Provide the [x, y] coordinate of the cell's center where the given text is located.  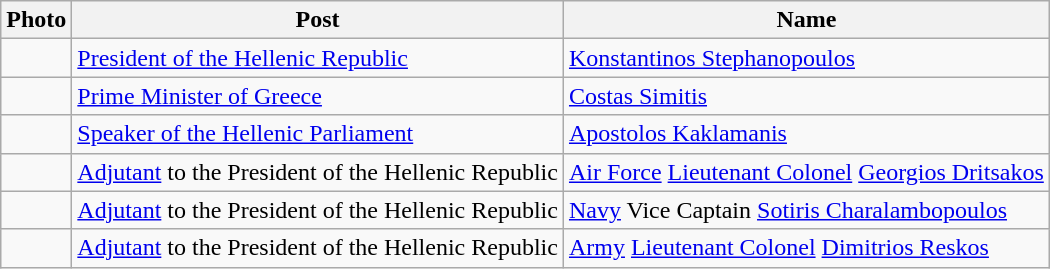
Costas Simitis [806, 96]
Army Lieutenant Colonel Dimitrios Reskos [806, 248]
Speaker of the Hellenic Parliament [318, 134]
Post [318, 20]
Konstantinos Stephanopoulos [806, 58]
Prime Minister of Greece [318, 96]
Air Force Lieutenant Colonel Georgios Dritsakos [806, 172]
Navy Vice Captain Sotiris Charalambopoulos [806, 210]
Photo [36, 20]
Name [806, 20]
Apostolos Kaklamanis [806, 134]
President of the Hellenic Republic [318, 58]
